From the cell containing the given text, extract its center point as (x, y) coordinate. 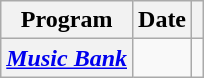
Music Bank (67, 58)
Date (162, 20)
Program (67, 20)
